Scan for the cell matching the given text and deliver its (X, Y) coordinate at center. 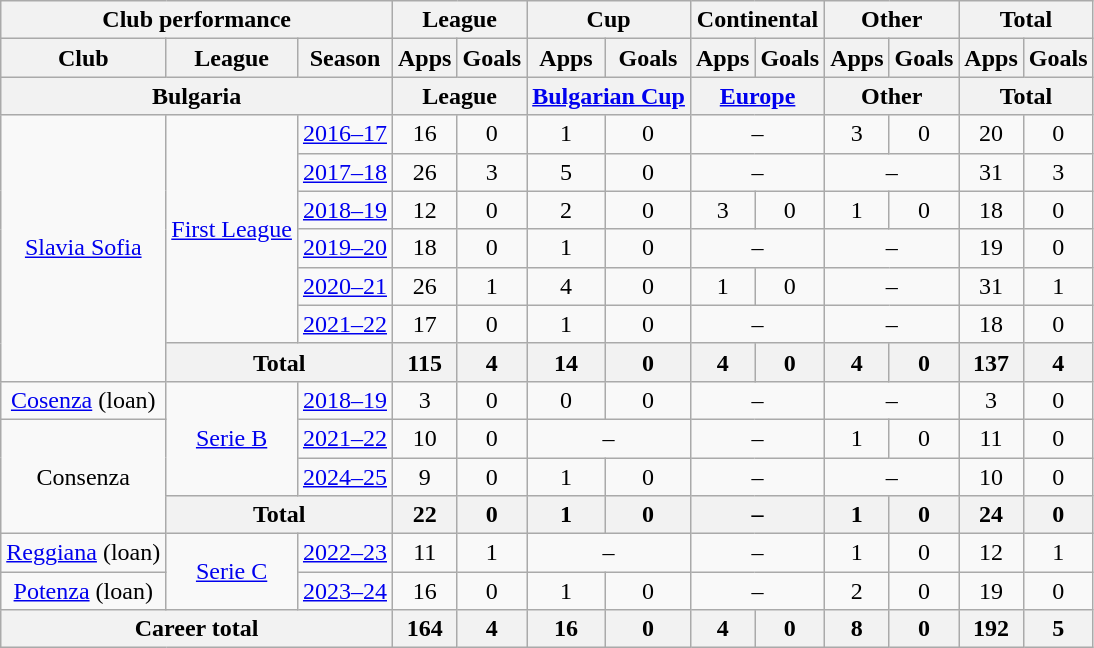
2017–18 (344, 172)
Career total (197, 629)
24 (991, 515)
2024–25 (344, 477)
192 (991, 629)
22 (425, 515)
Reggiana (loan) (84, 553)
2016–17 (344, 134)
Consenza (84, 476)
Cosenza (loan) (84, 400)
2020–21 (344, 286)
Continental (757, 20)
17 (425, 324)
First League (232, 229)
14 (566, 362)
2022–23 (344, 553)
137 (991, 362)
Club performance (197, 20)
164 (425, 629)
2023–24 (344, 591)
9 (425, 477)
Bulgaria (197, 96)
2019–20 (344, 248)
115 (425, 362)
Slavia Sofia (84, 248)
Europe (757, 96)
Cup (609, 20)
Season (344, 58)
Club (84, 58)
20 (991, 134)
Potenza (loan) (84, 591)
Bulgarian Cup (609, 96)
Serie B (232, 438)
8 (857, 629)
Serie C (232, 572)
